Pinpoint the cell where the given text exists, returning its (x, y) midpoint coordinate. 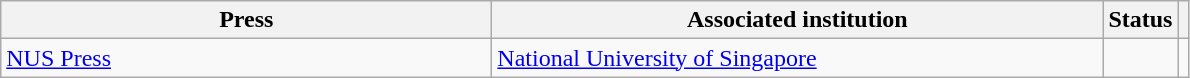
Associated institution (798, 20)
NUS Press (246, 58)
Press (246, 20)
National University of Singapore (798, 58)
Status (1140, 20)
